Output the (x, y) coordinate of the center of the cell containing the given text.  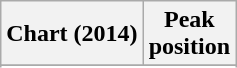
Peakposition (189, 34)
Chart (2014) (72, 34)
